Detect which cell encompasses the target text, then output its [x, y] center coordinate. 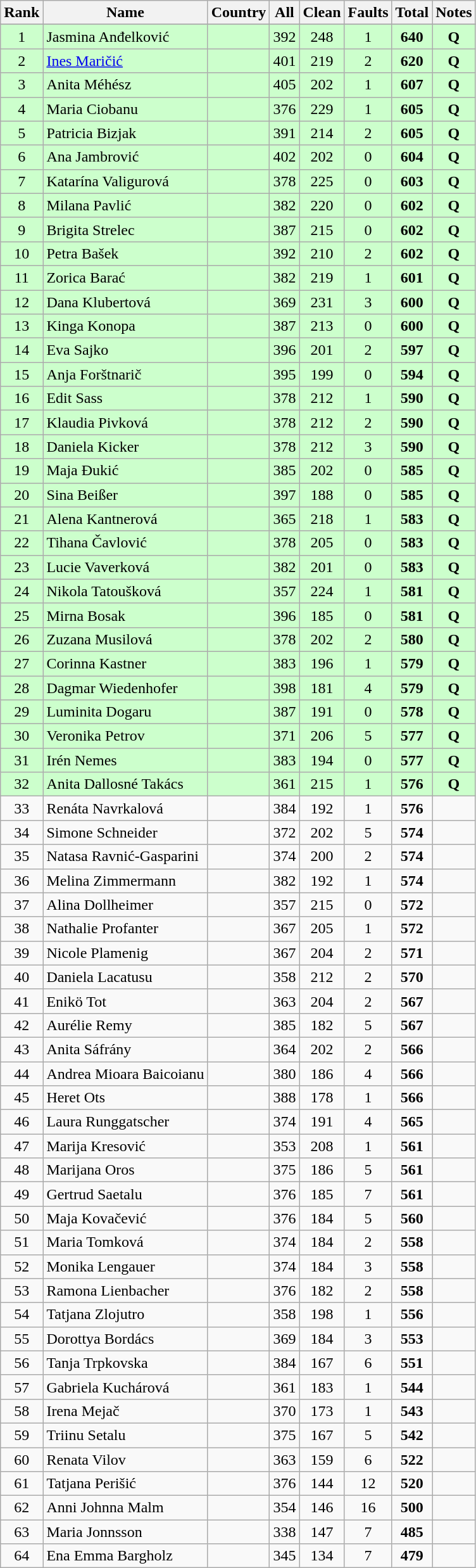
640 [412, 37]
Triinu Setalu [125, 1435]
Faults [368, 13]
44 [22, 1074]
395 [285, 374]
45 [22, 1098]
Kinga Konopa [125, 326]
Sina Beißer [125, 495]
Alena Kantnerová [125, 519]
188 [322, 495]
Anita Méhész [125, 85]
194 [322, 760]
Andrea Mioara Baicoianu [125, 1074]
36 [22, 881]
25 [22, 615]
607 [412, 85]
198 [322, 1315]
364 [285, 1049]
Country [239, 13]
Laura Runggatscher [125, 1122]
39 [22, 953]
17 [22, 423]
Zuzana Musilová [125, 639]
Jasmina Anđelković [125, 37]
Maja Đukić [125, 471]
20 [22, 495]
Notes [454, 13]
Irén Nemes [125, 760]
62 [22, 1508]
42 [22, 1025]
64 [22, 1556]
Petra Bašek [125, 253]
Luminita Dogaru [125, 712]
601 [412, 277]
Mirna Bosak [125, 615]
560 [412, 1218]
Renáta Navrkalová [125, 808]
60 [22, 1459]
248 [322, 37]
47 [22, 1146]
32 [22, 784]
21 [22, 519]
Simone Schneider [125, 832]
214 [322, 133]
Ines Maričić [125, 61]
49 [22, 1194]
Nikola Tatoušková [125, 591]
23 [22, 567]
41 [22, 1001]
Maria Jonnsson [125, 1532]
372 [285, 832]
183 [322, 1387]
Total [412, 13]
565 [412, 1122]
9 [22, 229]
144 [322, 1484]
15 [22, 374]
50 [22, 1218]
40 [22, 977]
31 [22, 760]
Monika Lengauer [125, 1266]
Lucie Vaverková [125, 567]
Alina Dollheimer [125, 905]
388 [285, 1098]
46 [22, 1122]
55 [22, 1339]
134 [322, 1556]
402 [285, 157]
Marijana Oros [125, 1170]
620 [412, 61]
571 [412, 953]
208 [322, 1146]
594 [412, 374]
34 [22, 832]
181 [322, 687]
Irena Mejač [125, 1411]
63 [22, 1532]
Veronika Petrov [125, 736]
210 [322, 253]
Nicole Plamenig [125, 953]
159 [322, 1459]
Milana Pavlić [125, 205]
19 [22, 471]
59 [22, 1435]
52 [22, 1266]
Anita Sáfrány [125, 1049]
229 [322, 109]
370 [285, 1411]
200 [322, 857]
Renata Vilov [125, 1459]
218 [322, 519]
580 [412, 639]
199 [322, 374]
354 [285, 1508]
380 [285, 1074]
405 [285, 85]
485 [412, 1532]
479 [412, 1556]
Rank [22, 13]
Tatjana Zlojutro [125, 1315]
353 [285, 1146]
57 [22, 1387]
48 [22, 1170]
Eva Sajko [125, 350]
522 [412, 1459]
Maria Tomková [125, 1242]
Name [125, 13]
556 [412, 1315]
Dana Klubertová [125, 302]
Natasa Ravnić-Gasparini [125, 857]
401 [285, 61]
Ana Jambrović [125, 157]
570 [412, 977]
Dagmar Wiedenhofer [125, 687]
173 [322, 1411]
18 [22, 447]
365 [285, 519]
43 [22, 1049]
Anita Dallosné Takács [125, 784]
224 [322, 591]
13 [22, 326]
500 [412, 1508]
Maja Kovačević [125, 1218]
30 [22, 736]
Gabriela Kuchárová [125, 1387]
Maria Ciobanu [125, 109]
213 [322, 326]
338 [285, 1532]
56 [22, 1363]
597 [412, 350]
542 [412, 1435]
All [285, 13]
27 [22, 663]
38 [22, 929]
53 [22, 1291]
553 [412, 1339]
26 [22, 639]
Tihana Čavlović [125, 543]
28 [22, 687]
Gertrud Saetalu [125, 1194]
61 [22, 1484]
8 [22, 205]
371 [285, 736]
Zorica Barać [125, 277]
603 [412, 181]
Tanja Trpkovska [125, 1363]
Nathalie Profanter [125, 929]
Dorottya Bordács [125, 1339]
391 [285, 133]
Melina Zimmermann [125, 881]
604 [412, 157]
345 [285, 1556]
Patricia Bizjak [125, 133]
Aurélie Remy [125, 1025]
Katarína Valigurová [125, 181]
Klaudia Pivková [125, 423]
51 [22, 1242]
33 [22, 808]
543 [412, 1411]
58 [22, 1411]
544 [412, 1387]
178 [322, 1098]
Edit Sass [125, 398]
551 [412, 1363]
Ena Emma Bargholz [125, 1556]
Brigita Strelec [125, 229]
Corinna Kastner [125, 663]
35 [22, 857]
147 [322, 1532]
Ramona Lienbacher [125, 1291]
22 [22, 543]
10 [22, 253]
578 [412, 712]
Daniela Kicker [125, 447]
Daniela Lacatusu [125, 977]
11 [22, 277]
14 [22, 350]
520 [412, 1484]
Marija Kresović [125, 1146]
231 [322, 302]
24 [22, 591]
196 [322, 663]
54 [22, 1315]
Tatjana Perišić [125, 1484]
Anja Forštnarič [125, 374]
397 [285, 495]
225 [322, 181]
206 [322, 736]
Anni Johnna Malm [125, 1508]
Clean [322, 13]
Heret Ots [125, 1098]
29 [22, 712]
Enikö Tot [125, 1001]
146 [322, 1508]
398 [285, 687]
37 [22, 905]
220 [322, 205]
